Scan for the cell matching the given text and deliver its (X, Y) coordinate at center. 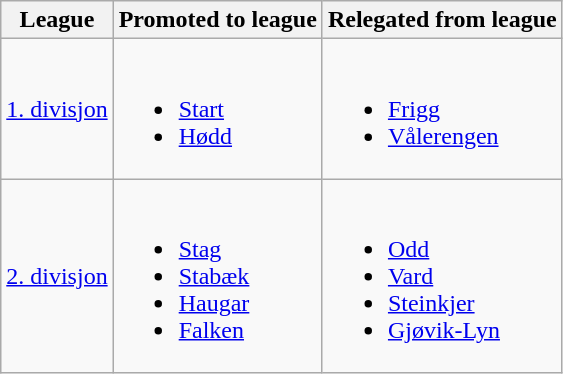
2. divisjon (57, 276)
StagStabækHaugarFalken (218, 276)
OddVardSteinkjerGjøvik-Lyn (442, 276)
League (57, 20)
Relegated from league (442, 20)
1. divisjon (57, 109)
FriggVålerengen (442, 109)
StartHødd (218, 109)
Promoted to league (218, 20)
